Capture the cell that displays the provided text and extract its (X, Y) central coordinate. 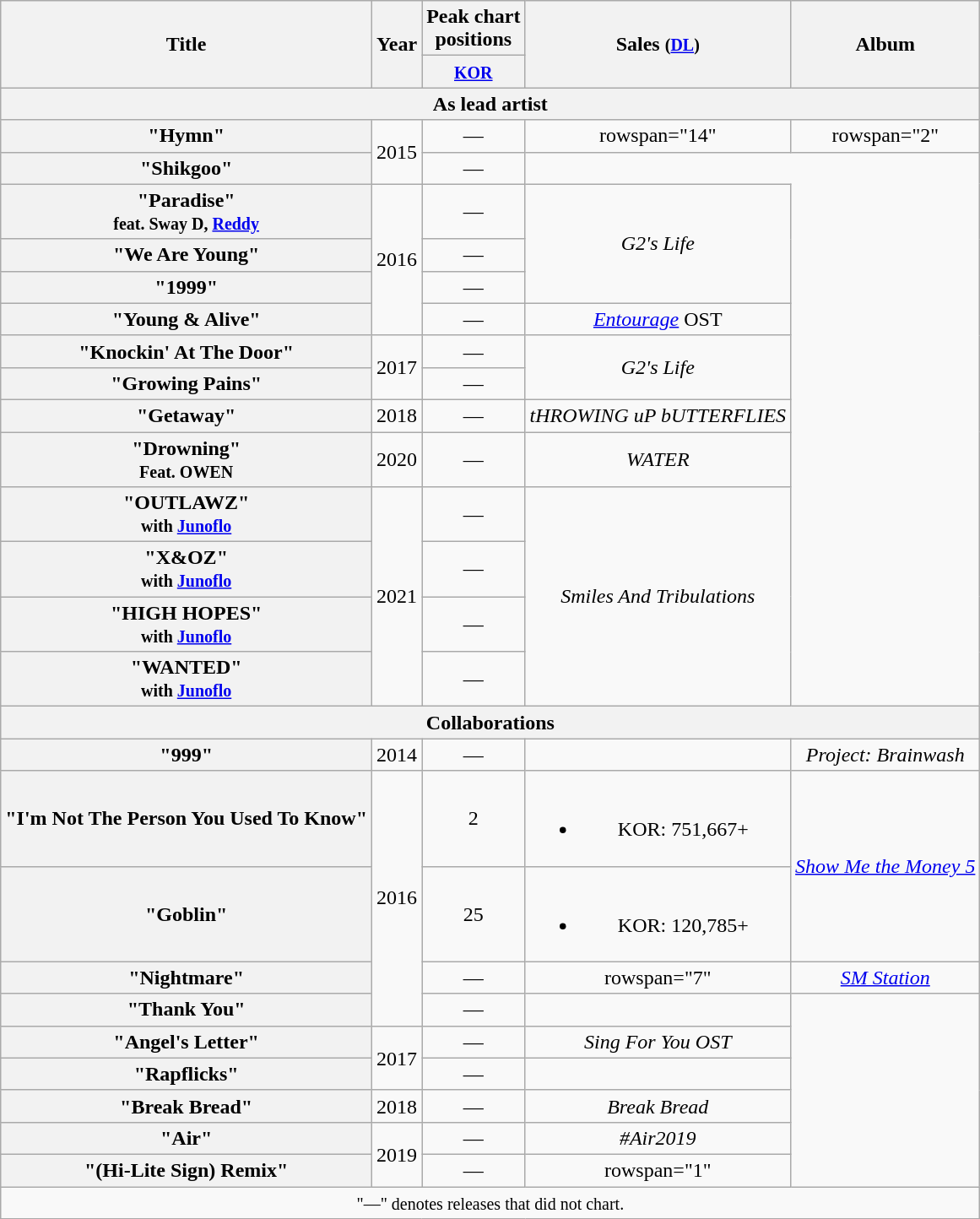
"Knockin' At The Door" (187, 351)
"(Hi-Lite Sign) Remix" (187, 1170)
2015 (397, 152)
KOR: 751,667+ (658, 819)
"Drowning" Feat. OWEN (187, 459)
"WANTED"with Junoflo (187, 679)
Sing For You OST (658, 1042)
"HIGH HOPES"with Junoflo (187, 625)
"1999" (187, 287)
2 (474, 819)
"Angel's Letter" (187, 1042)
"Young & Alive" (187, 319)
2021 (397, 597)
"Goblin" (187, 913)
"Rapflicks" (187, 1074)
"Air" (187, 1138)
Smiles And Tribulations (658, 597)
As lead artist (490, 104)
"—" denotes releases that did not chart. (490, 1203)
2014 (397, 755)
WATER (658, 459)
Project: Brainwash (885, 755)
Sales (DL) (658, 44)
#Air2019 (658, 1138)
"999" (187, 755)
rowspan="1" (658, 1170)
KOR: 120,785+ (658, 913)
"Growing Pains" (187, 383)
"I'm Not The Person You Used To Know" (187, 819)
"Getaway" (187, 415)
2019 (397, 1154)
rowspan="2" (885, 136)
KOR (474, 72)
"Shikgoo" (187, 168)
SM Station (885, 978)
Album (885, 44)
Title (187, 44)
"Nightmare" (187, 978)
Peak chart positions (474, 29)
"X&OZ"with Junoflo (187, 569)
25 (474, 913)
2020 (397, 459)
Collaborations (490, 723)
Year (397, 44)
Show Me the Money 5 (885, 866)
"Hymn" (187, 136)
"OUTLAWZ"with Junoflo (187, 515)
rowspan="7" (658, 978)
"Break Bread" (187, 1106)
"Thank You" (187, 1010)
"We Are Young" (187, 255)
"Paradise" feat. Sway D, Reddy (187, 211)
rowspan="14" (658, 136)
tHROWING uP bUTTERFLIES (658, 415)
Break Bread (658, 1106)
Entourage OST (658, 319)
